Provide the (X, Y) coordinate of the cell's center where the given text is located.  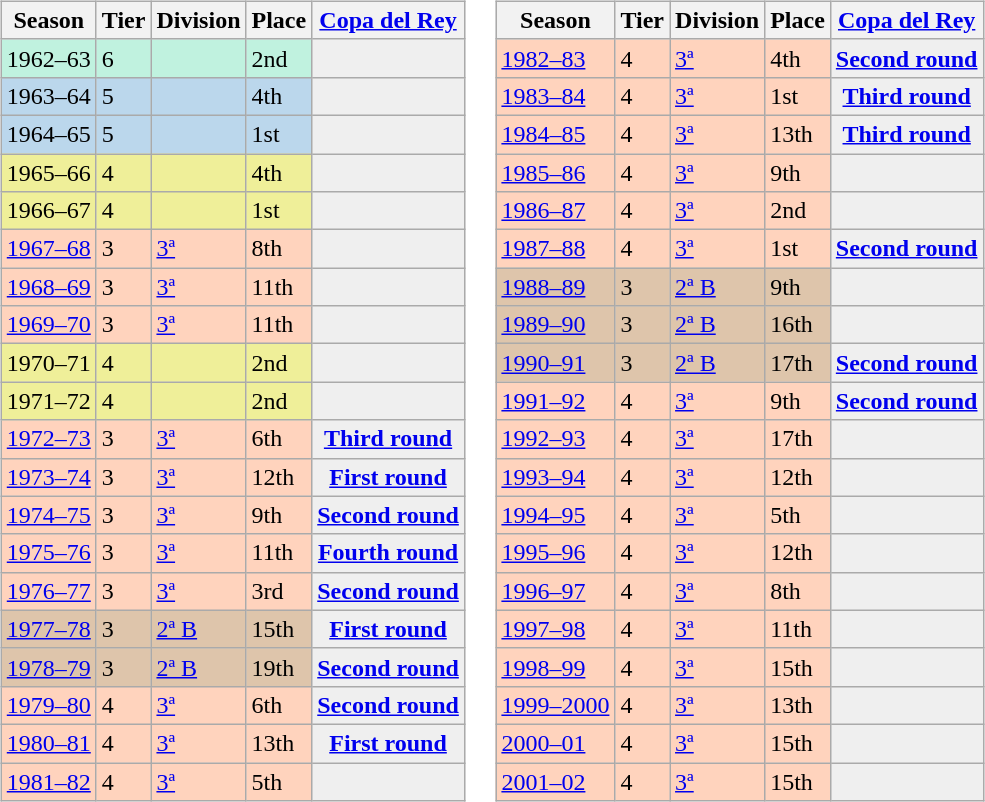
6 (124, 58)
1963–64 (48, 96)
1968–69 (48, 287)
3rd (279, 591)
Fourth round (388, 553)
19th (279, 667)
1969–70 (48, 325)
1980–81 (48, 743)
1983–84 (556, 96)
1987–88 (556, 249)
1993–94 (556, 477)
2000–01 (556, 743)
1992–93 (556, 439)
1998–99 (556, 667)
1995–96 (556, 553)
1974–75 (48, 515)
1982–83 (556, 58)
1975–76 (48, 553)
16th (798, 325)
1989–90 (556, 325)
1985–86 (556, 173)
1990–91 (556, 363)
1977–78 (48, 629)
1991–92 (556, 401)
1988–89 (556, 287)
1966–67 (48, 211)
1981–82 (48, 781)
1979–80 (48, 705)
1996–97 (556, 591)
2001–02 (556, 781)
1976–77 (48, 591)
1997–98 (556, 629)
1978–79 (48, 667)
1965–66 (48, 173)
1967–68 (48, 249)
1964–65 (48, 134)
1986–87 (556, 211)
1999–2000 (556, 705)
1984–85 (556, 134)
1962–63 (48, 58)
1973–74 (48, 477)
1970–71 (48, 363)
1994–95 (556, 515)
1972–73 (48, 439)
1971–72 (48, 401)
